Detect which cell encompasses the target text, then output its (X, Y) center coordinate. 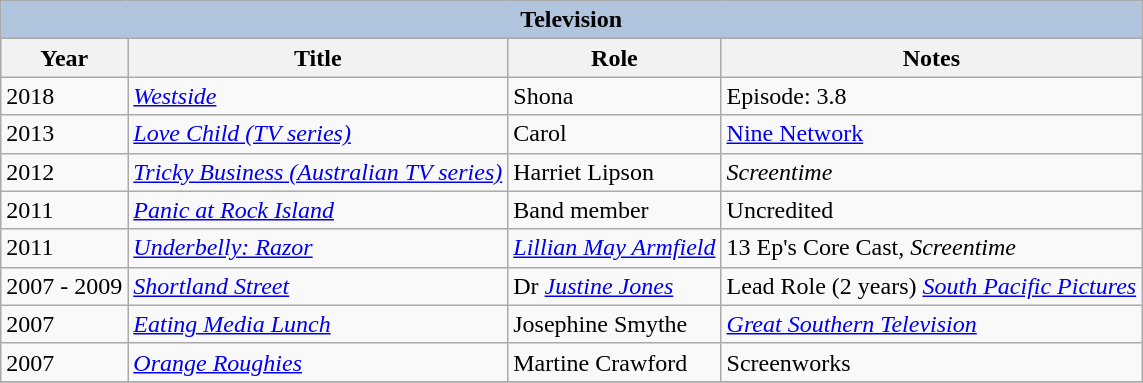
Love Child (TV series) (318, 134)
Role (614, 58)
2007 - 2009 (64, 286)
Orange Roughies (318, 362)
Tricky Business (Australian TV series) (318, 172)
Great Southern Television (932, 324)
Dr Justine Jones (614, 286)
Episode: 3.8 (932, 96)
Shona (614, 96)
Martine Crawford (614, 362)
Josephine Smythe (614, 324)
Westside (318, 96)
Lead Role (2 years) South Pacific Pictures (932, 286)
Uncredited (932, 210)
Nine Network (932, 134)
Television (572, 20)
Band member (614, 210)
Screenworks (932, 362)
Notes (932, 58)
Underbelly: Razor (318, 248)
13 Ep's Core Cast, Screentime (932, 248)
Harriet Lipson (614, 172)
Lillian May Armfield (614, 248)
Screentime (932, 172)
Eating Media Lunch (318, 324)
Year (64, 58)
2013 (64, 134)
Panic at Rock Island (318, 210)
2012 (64, 172)
Carol (614, 134)
Title (318, 58)
Shortland Street (318, 286)
2018 (64, 96)
